Extract the [x, y] coordinate from the center of the cell holding the provided text.  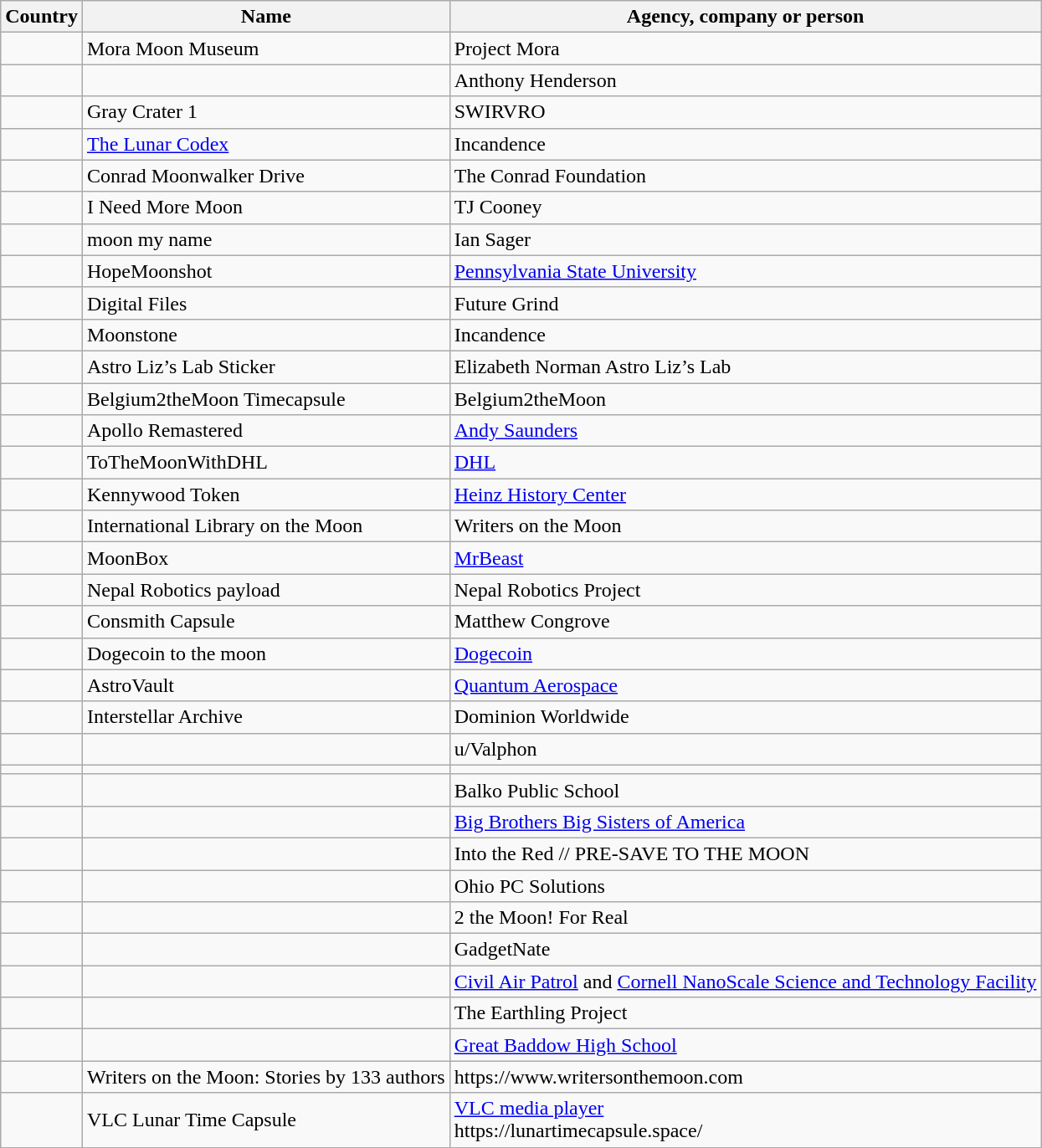
Name [266, 17]
u/Valphon [745, 749]
Apollo Remastered [266, 431]
Country [42, 17]
The Earthling Project [745, 1013]
Belgium2theMoon Timecapsule [266, 399]
VLC media playerhttps://lunartimecapsule.space/ [745, 1120]
Future Grind [745, 303]
Ian Sager [745, 239]
Big Brothers Big Sisters of America [745, 822]
Belgium2theMoon [745, 399]
International Library on the Moon [266, 526]
Interstellar Archive [266, 717]
Nepal Robotics payload [266, 590]
Balko Public School [745, 790]
Ohio PC Solutions [745, 886]
Great Baddow High School [745, 1045]
The Conrad Foundation [745, 176]
Quantum Aerospace [745, 685]
Elizabeth Norman Astro Liz’s Lab [745, 366]
MoonBox [266, 558]
Project Mora [745, 49]
Anthony Henderson [745, 80]
DHL [745, 463]
Pennsylvania State University [745, 271]
AstroVault [266, 685]
Consmith Capsule [266, 622]
Writers on the Moon [745, 526]
moon my name [266, 239]
Heinz History Center [745, 495]
GadgetNate [745, 950]
HopeMoonshot [266, 271]
Nepal Robotics Project [745, 590]
MrBeast [745, 558]
The Lunar Codex [266, 144]
Dogecoin [745, 653]
Mora Moon Museum [266, 49]
I Need More Moon [266, 208]
Digital Files [266, 303]
Writers on the Moon: Stories by 133 authors [266, 1077]
https://www.writersonthemoon.com [745, 1077]
SWIRVRO [745, 112]
Gray Crater 1 [266, 112]
Civil Air Patrol and Cornell NanoScale Science and Technology Facility [745, 981]
Andy Saunders [745, 431]
Dogecoin to the moon [266, 653]
Matthew Congrove [745, 622]
Into the Red // PRE-SAVE TO THE MOON [745, 853]
2 the Moon! For Real [745, 918]
Agency, company or person [745, 17]
Conrad Moonwalker Drive [266, 176]
Moonstone [266, 335]
Astro Liz’s Lab Sticker [266, 366]
VLC Lunar Time Capsule [266, 1120]
TJ Cooney [745, 208]
ToTheMoonWithDHL [266, 463]
Dominion Worldwide [745, 717]
Kennywood Token [266, 495]
